Extract the (x, y) coordinate from the center of the cell holding the provided text.  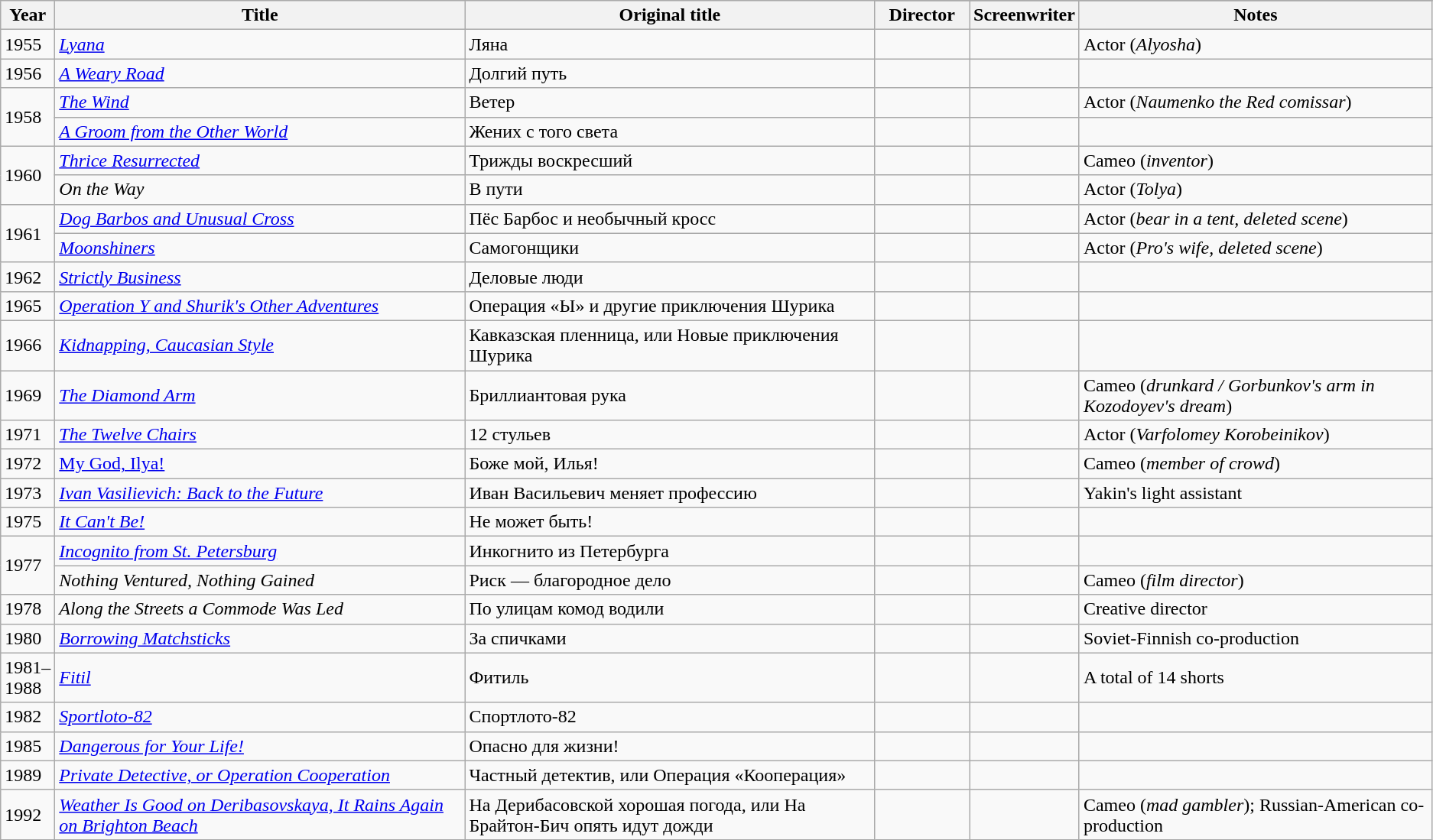
Director (922, 15)
На Дерибасовской хорошая погода, или На Брайтон-Бич опять идут дожди (670, 815)
Cameo (drunkard / Gorbunkov's arm in Kozodoyev's dream) (1256, 394)
1956 (28, 73)
Notes (1256, 15)
Cameo (film director) (1256, 580)
1966 (28, 345)
Трижды воскресший (670, 161)
Borrowing Matchsticks (260, 638)
Moonshiners (260, 248)
The Diamond Arm (260, 394)
12 стульев (670, 435)
It Can't Be! (260, 522)
Деловые люди (670, 277)
1971 (28, 435)
1980 (28, 638)
Thrice Resurrected (260, 161)
Fitil (260, 677)
Частный детектив, или Операция «Кооперация» (670, 775)
Риск — благородное дело (670, 580)
Cameo (mad gambler); Russian-American co-production (1256, 815)
Долгий путь (670, 73)
On the Way (260, 190)
Dangerous for Your Life! (260, 746)
1978 (28, 609)
Cameo (inventor) (1256, 161)
В пути (670, 190)
1989 (28, 775)
Strictly Business (260, 277)
A total of 14 shorts (1256, 677)
1958 (28, 117)
Спортлото-82 (670, 717)
Жених с того света (670, 131)
Кавказская пленница, или Новые приключения Шурика (670, 345)
1975 (28, 522)
Incognito from St. Petersburg (260, 551)
Original title (670, 15)
Nothing Ventured, Nothing Gained (260, 580)
1969 (28, 394)
The Twelve Chairs (260, 435)
Operation Y and Shurik's Other Adventures (260, 306)
Actor (Varfolomey Korobeinikov) (1256, 435)
1982 (28, 717)
Ляна (670, 44)
Along the Streets a Commode Was Led (260, 609)
Yakin's light assistant (1256, 493)
1992 (28, 815)
1973 (28, 493)
Пёс Барбос и необычный кросс (670, 219)
Ivan Vasilievich: Back to the Future (260, 493)
The Wind (260, 102)
Kidnapping, Caucasian Style (260, 345)
1977 (28, 566)
Actor (bear in a tent, deleted scene) (1256, 219)
Creative director (1256, 609)
Иван Васильевич меняет профессию (670, 493)
1981–1988 (28, 677)
Инкогнито из Петербурга (670, 551)
Actor (Pro's wife, deleted scene) (1256, 248)
Soviet-Finnish co-production (1256, 638)
Dog Barbos and Unusual Cross (260, 219)
1962 (28, 277)
Sportloto-82 (260, 717)
1955 (28, 44)
Ветер (670, 102)
1961 (28, 233)
Title (260, 15)
Бриллиантовая рука (670, 394)
Не может быть! (670, 522)
Боже мой, Илья! (670, 464)
Weather Is Good on Deribasovskaya, It Rains Again on Brighton Beach (260, 815)
1965 (28, 306)
За спичками (670, 638)
Самогонщики (670, 248)
A Weary Road (260, 73)
1972 (28, 464)
Lyana (260, 44)
1960 (28, 175)
Фитиль (670, 677)
My God, Ilya! (260, 464)
Cameo (member of crowd) (1256, 464)
Year (28, 15)
1985 (28, 746)
Actor (Tolya) (1256, 190)
Actor (Naumenko the Red comissar) (1256, 102)
Операция «Ы» и другие приключения Шурика (670, 306)
A Groom from the Other World (260, 131)
По улицам комод водили (670, 609)
Опасно для жизни! (670, 746)
Private Detective, or Operation Cooperation (260, 775)
Screenwriter (1025, 15)
Actor (Alyosha) (1256, 44)
